Return (X, Y) of the center of cell containing provided text 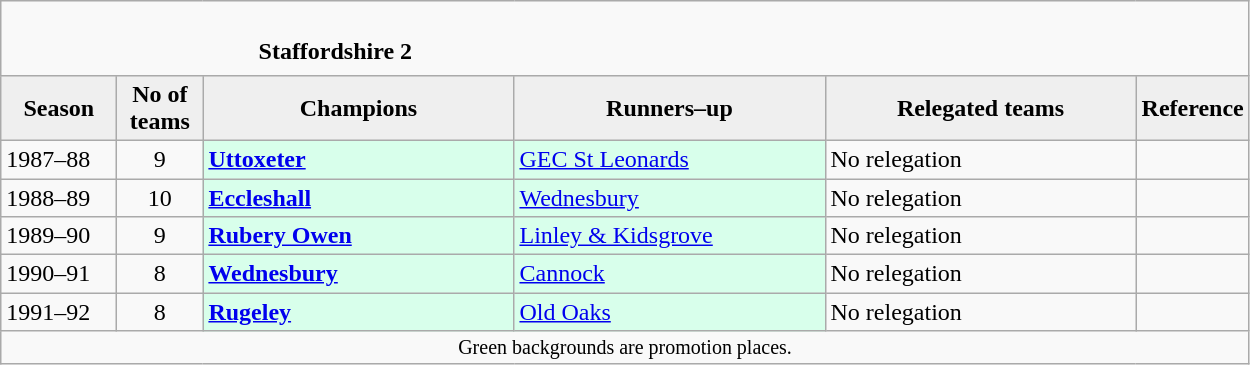
Eccleshall (358, 197)
Rugeley (358, 312)
Reference (1192, 108)
1990–91 (59, 274)
Rubery Owen (358, 236)
Linley & Kidsgrove (670, 236)
1991–92 (59, 312)
10 (160, 197)
1989–90 (59, 236)
GEC St Leonards (670, 159)
Uttoxeter (358, 159)
1988–89 (59, 197)
Old Oaks (670, 312)
Champions (358, 108)
Relegated teams (980, 108)
No of teams (160, 108)
1987–88 (59, 159)
Runners–up (670, 108)
Green backgrounds are promotion places. (626, 348)
Season (59, 108)
Cannock (670, 274)
